Return the [X, Y] coordinate for the center point of the cell that contains the specified text.  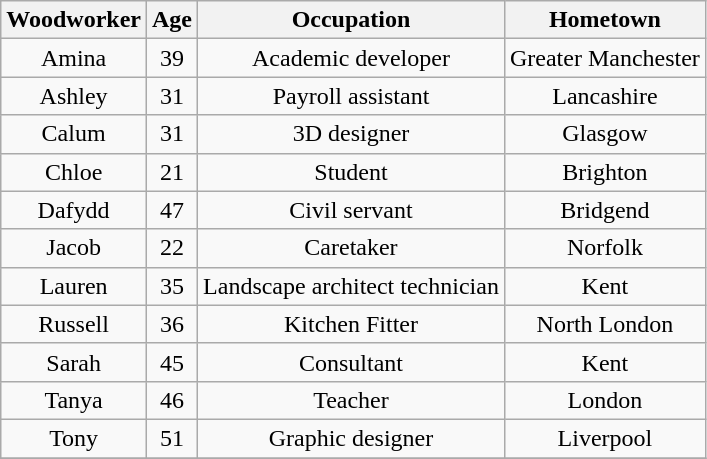
Payroll assistant [352, 96]
Dafydd [74, 210]
Jacob [74, 248]
Age [172, 20]
45 [172, 362]
Consultant [352, 362]
Hometown [604, 20]
Tony [74, 438]
Civil servant [352, 210]
Student [352, 172]
Greater Manchester [604, 58]
Landscape architect technician [352, 286]
46 [172, 400]
36 [172, 324]
Tanya [74, 400]
Lauren [74, 286]
Academic developer [352, 58]
Graphic designer [352, 438]
22 [172, 248]
Glasgow [604, 134]
Teacher [352, 400]
51 [172, 438]
Woodworker [74, 20]
Kitchen Fitter [352, 324]
Calum [74, 134]
Occupation [352, 20]
Lancashire [604, 96]
Brighton [604, 172]
Russell [74, 324]
39 [172, 58]
Bridgend [604, 210]
47 [172, 210]
North London [604, 324]
Caretaker [352, 248]
Sarah [74, 362]
Chloe [74, 172]
3D designer [352, 134]
Norfolk [604, 248]
Amina [74, 58]
London [604, 400]
Liverpool [604, 438]
21 [172, 172]
35 [172, 286]
Ashley [74, 96]
